Extract the [x, y] coordinate from the center of the cell holding the provided text.  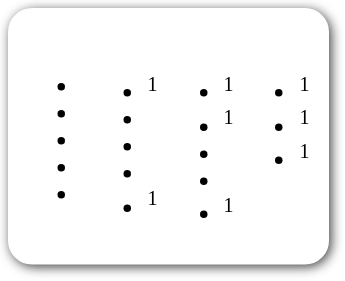
11 [122, 136]
